Pinpoint the cell where the given text exists, returning its (X, Y) midpoint coordinate. 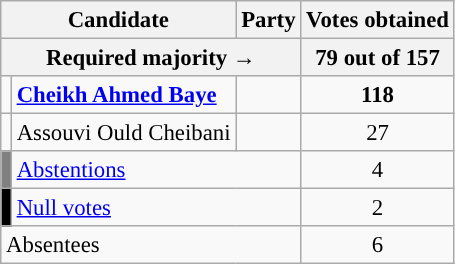
Party (268, 20)
Candidate (118, 20)
2 (378, 208)
Required majority → (151, 58)
118 (378, 95)
4 (378, 170)
27 (378, 133)
6 (378, 245)
Votes obtained (378, 20)
Absentees (151, 245)
Assouvi Ould Cheibani (123, 133)
Null votes (156, 208)
79 out of 157 (378, 58)
Abstentions (156, 170)
Cheikh Ahmed Baye (123, 95)
